Return [X, Y] of the center of cell containing provided text 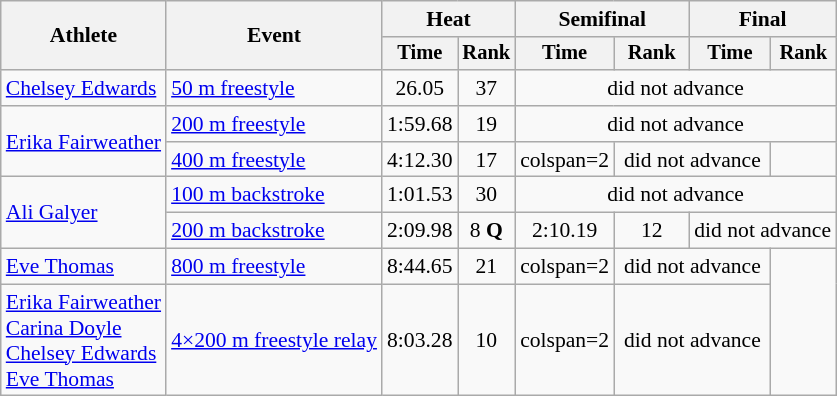
8 Q [487, 231]
1:59.68 [420, 124]
37 [487, 88]
2:09.98 [420, 231]
8:44.65 [420, 267]
10 [487, 340]
19 [487, 124]
Chelsey Edwards [84, 88]
Athlete [84, 36]
4:12.30 [420, 160]
Event [274, 36]
100 m backstroke [274, 195]
200 m freestyle [274, 124]
26.05 [420, 88]
50 m freestyle [274, 88]
400 m freestyle [274, 160]
Heat [448, 19]
Eve Thomas [84, 267]
2:10.19 [564, 231]
Semifinal [602, 19]
21 [487, 267]
Final [762, 19]
30 [487, 195]
4×200 m freestyle relay [274, 340]
Ali Galyer [84, 212]
Erika FairweatherCarina DoyleChelsey EdwardsEve Thomas [84, 340]
Erika Fairweather [84, 142]
200 m backstroke [274, 231]
1:01.53 [420, 195]
12 [652, 231]
800 m freestyle [274, 267]
17 [487, 160]
8:03.28 [420, 340]
